Identify which cell holds the provided text, then report its (X, Y) central coordinate. 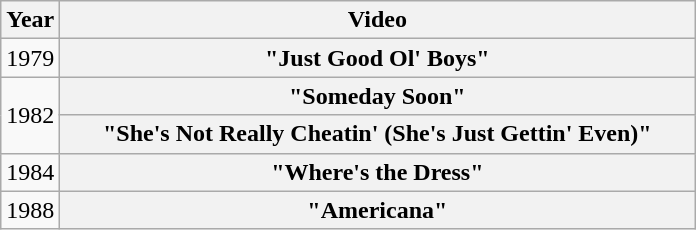
1982 (30, 115)
"Just Good Ol' Boys" (378, 58)
1988 (30, 210)
"Where's the Dress" (378, 172)
"Americana" (378, 210)
Year (30, 20)
1984 (30, 172)
"Someday Soon" (378, 96)
"She's Not Really Cheatin' (She's Just Gettin' Even)" (378, 134)
1979 (30, 58)
Video (378, 20)
